Identify which cell holds the provided text, then report its (x, y) central coordinate. 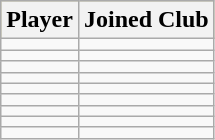
Joined Club (146, 20)
Player (40, 20)
